Scan for the cell matching the given text and deliver its (x, y) coordinate at center. 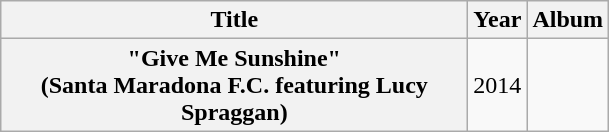
Album (568, 20)
2014 (498, 85)
Title (234, 20)
Year (498, 20)
"Give Me Sunshine"(Santa Maradona F.C. featuring Lucy Spraggan) (234, 85)
